Return [x, y] of the center of cell containing provided text 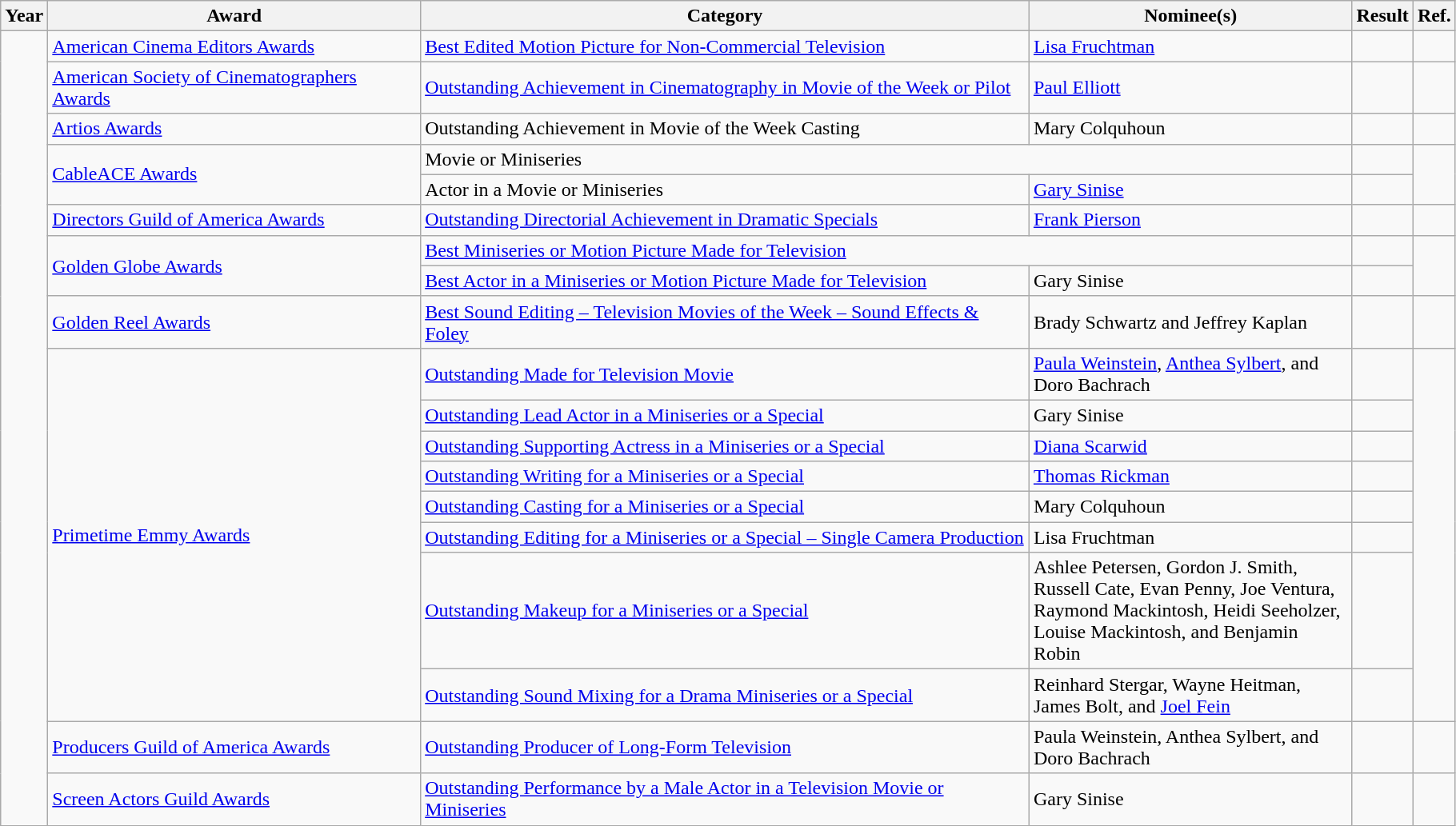
Directors Guild of America Awards [234, 220]
Outstanding Supporting Actress in a Miniseries or a Special [725, 445]
Best Actor in a Miniseries or Motion Picture Made for Television [725, 281]
Nominee(s) [1190, 16]
Outstanding Editing for a Miniseries or a Special – Single Camera Production [725, 537]
Primetime Emmy Awards [234, 534]
Movie or Miniseries [886, 159]
Category [725, 16]
American Society of Cinematographers Awards [234, 88]
Actor in a Movie or Miniseries [725, 190]
Outstanding Writing for a Miniseries or a Special [725, 477]
Result [1382, 16]
Producers Guild of America Awards [234, 747]
Artios Awards [234, 129]
Outstanding Sound Mixing for a Drama Miniseries or a Special [725, 696]
CableACE Awards [234, 174]
Best Miniseries or Motion Picture Made for Television [886, 250]
Outstanding Casting for a Miniseries or a Special [725, 507]
American Cinema Editors Awards [234, 46]
Best Edited Motion Picture for Non-Commercial Television [725, 46]
Screen Actors Guild Awards [234, 800]
Outstanding Producer of Long-Form Television [725, 747]
Diana Scarwid [1190, 445]
Outstanding Made for Television Movie [725, 374]
Outstanding Performance by a Male Actor in a Television Movie or Miniseries [725, 800]
Outstanding Directorial Achievement in Dramatic Specials [725, 220]
Frank Pierson [1190, 220]
Outstanding Achievement in Movie of the Week Casting [725, 129]
Paul Elliott [1190, 88]
Outstanding Lead Actor in a Miniseries or a Special [725, 415]
Golden Globe Awards [234, 265]
Ref. [1434, 16]
Year [24, 16]
Reinhard Stergar, Wayne Heitman, James Bolt, and Joel Fein [1190, 696]
Brady Schwartz and Jeffrey Kaplan [1190, 321]
Thomas Rickman [1190, 477]
Outstanding Achievement in Cinematography in Movie of the Week or Pilot [725, 88]
Award [234, 16]
Ashlee Petersen, Gordon J. Smith, Russell Cate, Evan Penny, Joe Ventura, Raymond Mackintosh, Heidi Seeholzer, Louise Mackintosh, and Benjamin Robin [1190, 611]
Golden Reel Awards [234, 321]
Outstanding Makeup for a Miniseries or a Special [725, 611]
Best Sound Editing – Television Movies of the Week – Sound Effects & Foley [725, 321]
